From the cell containing the given text, extract its center point as (x, y) coordinate. 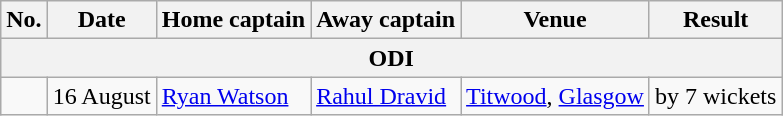
Away captain (386, 20)
Venue (556, 20)
ODI (392, 58)
Date (102, 20)
Result (715, 20)
Ryan Watson (233, 96)
Home captain (233, 20)
by 7 wickets (715, 96)
Rahul Dravid (386, 96)
16 August (102, 96)
No. (24, 20)
Titwood, Glasgow (556, 96)
